Find where the given text appears and provide that cell's center as (x, y) coordinate. 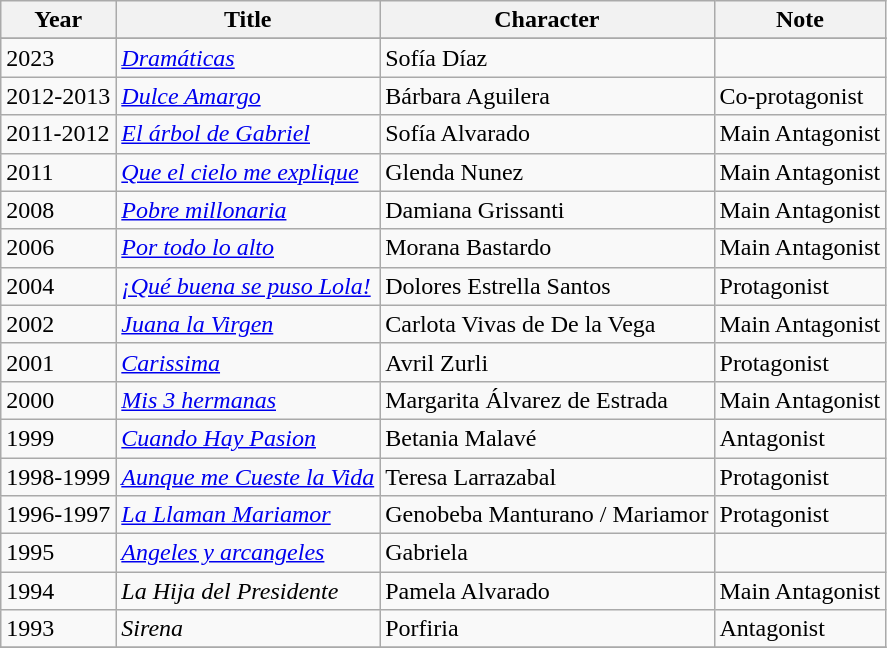
Margarita Álvarez de Estrada (547, 400)
Dramáticas (248, 58)
Year (58, 20)
1995 (58, 553)
1999 (58, 438)
Co-protagonist (800, 96)
1993 (58, 629)
1994 (58, 591)
Que el cielo me explique (248, 172)
Juana la Virgen (248, 324)
2001 (58, 362)
1998-1999 (58, 477)
¡Qué buena se puso Lola! (248, 286)
Cuando Hay Pasion (248, 438)
2008 (58, 210)
Sofía Alvarado (547, 134)
Por todo lo alto (248, 248)
Title (248, 20)
Pobre millonaria (248, 210)
Aunque me Cueste la Vida (248, 477)
2002 (58, 324)
Porfiria (547, 629)
Carlota Vivas de De la Vega (547, 324)
Bárbara Aguilera (547, 96)
Sofía Díaz (547, 58)
Carissima (248, 362)
2012-2013 (58, 96)
Dulce Amargo (248, 96)
Dolores Estrella Santos (547, 286)
Teresa Larrazabal (547, 477)
Damiana Grissanti (547, 210)
2000 (58, 400)
Morana Bastardo (547, 248)
Sirena (248, 629)
Pamela Alvarado (547, 591)
Avril Zurli (547, 362)
2023 (58, 58)
2011 (58, 172)
2011-2012 (58, 134)
Note (800, 20)
Glenda Nunez (547, 172)
Mis 3 hermanas (248, 400)
Character (547, 20)
Genobeba Manturano / Mariamor (547, 515)
Angeles y arcangeles (248, 553)
2004 (58, 286)
La Hija del Presidente (248, 591)
1996-1997 (58, 515)
2006 (58, 248)
Gabriela (547, 553)
La Llaman Mariamor (248, 515)
El árbol de Gabriel (248, 134)
Betania Malavé (547, 438)
